Search for the cell housing the specified text and yield its [X, Y] center coordinate. 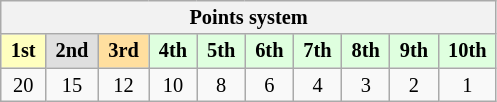
3rd [123, 51]
4th [173, 51]
10 [173, 85]
20 [24, 85]
1st [24, 51]
6th [269, 51]
6 [269, 85]
2 [414, 85]
Points system [249, 17]
4 [317, 85]
10th [467, 51]
8 [221, 85]
9th [414, 51]
2nd [72, 51]
5th [221, 51]
15 [72, 85]
8th [366, 51]
12 [123, 85]
3 [366, 85]
7th [317, 51]
1 [467, 85]
